Search for the cell housing the specified text and yield its (x, y) center coordinate. 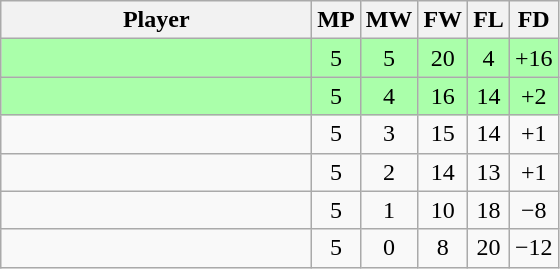
+16 (534, 58)
Player (156, 20)
−8 (534, 210)
FW (443, 20)
MW (389, 20)
16 (443, 96)
2 (389, 172)
+2 (534, 96)
10 (443, 210)
1 (389, 210)
8 (443, 248)
FL (489, 20)
3 (389, 134)
MP (336, 20)
13 (489, 172)
18 (489, 210)
−12 (534, 248)
15 (443, 134)
FD (534, 20)
0 (389, 248)
